Capture the cell that displays the provided text and extract its (X, Y) central coordinate. 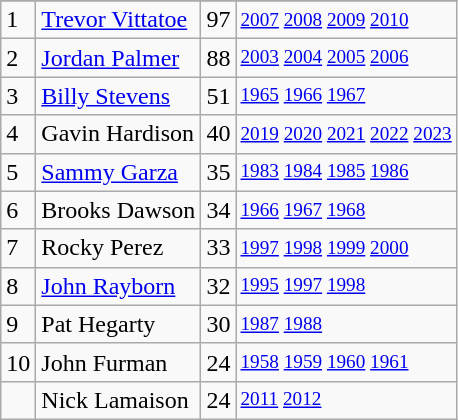
1987 1988 (346, 324)
3 (18, 96)
5 (18, 172)
88 (218, 58)
Jordan Palmer (118, 58)
2019 2020 2021 2022 2023 (346, 134)
1983 1984 1985 1986 (346, 172)
Sammy Garza (118, 172)
97 (218, 20)
4 (18, 134)
33 (218, 248)
2003 2004 2005 2006 (346, 58)
2011 2012 (346, 400)
8 (18, 286)
Trevor Vittatoe (118, 20)
Rocky Perez (118, 248)
Pat Hegarty (118, 324)
2007 2008 2009 2010 (346, 20)
30 (218, 324)
10 (18, 362)
1 (18, 20)
Brooks Dawson (118, 210)
John Rayborn (118, 286)
John Furman (118, 362)
1997 1998 1999 2000 (346, 248)
Billy Stevens (118, 96)
Nick Lamaison (118, 400)
34 (218, 210)
7 (18, 248)
1958 1959 1960 1961 (346, 362)
2 (18, 58)
9 (18, 324)
6 (18, 210)
40 (218, 134)
1965 1966 1967 (346, 96)
1966 1967 1968 (346, 210)
Gavin Hardison (118, 134)
35 (218, 172)
32 (218, 286)
1995 1997 1998 (346, 286)
51 (218, 96)
